Find where the given text appears and provide that cell's center as [x, y] coordinate. 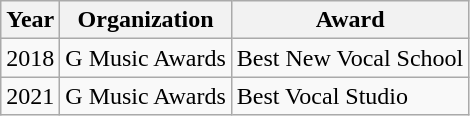
Best New Vocal School [350, 58]
2021 [30, 96]
2018 [30, 58]
Organization [146, 20]
Award [350, 20]
Best Vocal Studio [350, 96]
Year [30, 20]
